Extract the [x, y] coordinate from the center of the cell holding the provided text.  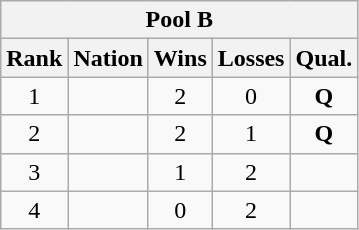
3 [34, 172]
Rank [34, 58]
4 [34, 210]
Qual. [324, 58]
Nation [108, 58]
Wins [180, 58]
Losses [251, 58]
Pool B [180, 20]
